Pinpoint the cell where the given text exists, returning its [x, y] midpoint coordinate. 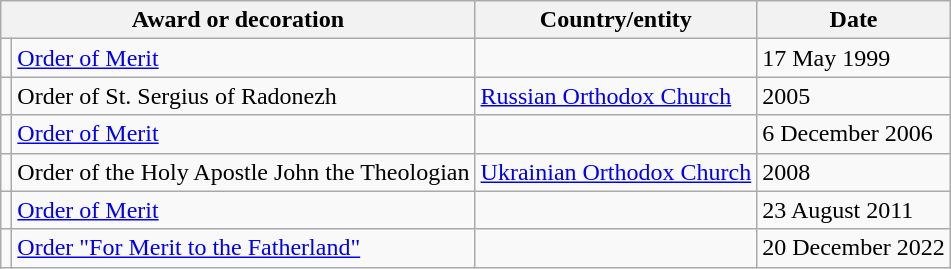
Date [854, 20]
Ukrainian Orthodox Church [616, 172]
Order "For Merit to the Fatherland" [244, 248]
17 May 1999 [854, 58]
Order of St. Sergius of Radonezh [244, 96]
2008 [854, 172]
Award or decoration [238, 20]
Country/entity [616, 20]
20 December 2022 [854, 248]
2005 [854, 96]
Order of the Holy Apostle John the Theologian [244, 172]
Russian Orthodox Church [616, 96]
6 December 2006 [854, 134]
23 August 2011 [854, 210]
